Output the [x, y] coordinate of the center of the cell containing the given text.  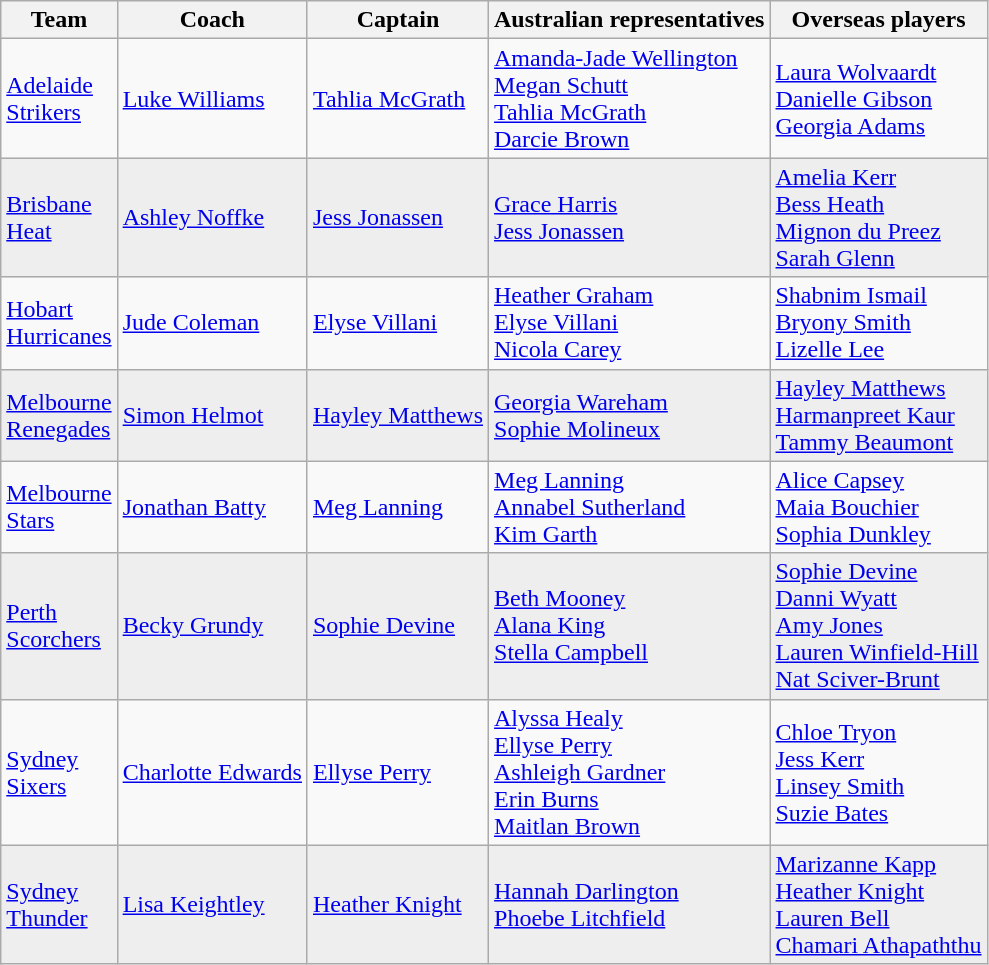
Jess Jonassen [398, 218]
Beth MooneyAlana KingStella Campbell [630, 626]
Team [59, 20]
Alice Capsey Maia Bouchier Sophia Dunkley [878, 507]
HobartHurricanes [59, 323]
Sophie Devine [398, 626]
Jonathan Batty [212, 507]
Heather Knight [398, 904]
Alyssa HealyEllyse PerryAshleigh GardnerErin BurnsMaitlan Brown [630, 772]
Meg Lanning [398, 507]
Amanda-Jade WellingtonMegan SchuttTahlia McGrathDarcie Brown [630, 98]
PerthScorchers [59, 626]
Sophie Devine Danni Wyatt Amy Jones Lauren Winfield-Hill Nat Sciver-Brunt [878, 626]
Becky Grundy [212, 626]
Simon Helmot [212, 415]
Amelia Kerr Bess Heath Mignon du Preez Sarah Glenn [878, 218]
Tahlia McGrath [398, 98]
AdelaideStrikers [59, 98]
Ellyse Perry [398, 772]
MelbourneRenegades [59, 415]
Captain [398, 20]
Charlotte Edwards [212, 772]
Hayley Matthews [398, 415]
Chloe Tryon Jess Kerr Linsey Smith Suzie Bates [878, 772]
Meg LanningAnnabel SutherlandKim Garth [630, 507]
Marizanne Kapp Heather Knight Lauren Bell Chamari Athapaththu [878, 904]
Luke Williams [212, 98]
Coach [212, 20]
SydneySixers [59, 772]
Lisa Keightley [212, 904]
SydneyThunder [59, 904]
Hannah DarlingtonPhoebe Litchfield [630, 904]
Georgia WarehamSophie Molineux [630, 415]
Shabnim Ismail Bryony Smith Lizelle Lee [878, 323]
Australian representatives [630, 20]
BrisbaneHeat [59, 218]
Overseas players [878, 20]
Elyse Villani [398, 323]
Hayley Matthews Harmanpreet Kaur Tammy Beaumont [878, 415]
Grace HarrisJess Jonassen [630, 218]
MelbourneStars [59, 507]
Heather GrahamElyse VillaniNicola Carey [630, 323]
Jude Coleman [212, 323]
Laura Wolvaardt Danielle Gibson Georgia Adams [878, 98]
Ashley Noffke [212, 218]
